Determine the (X, Y) coordinate at the center of the cell enclosing the given text.  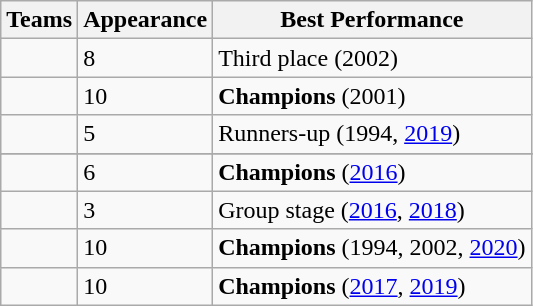
Champions (1994, 2002, 2020) (372, 248)
5 (146, 134)
Best Performance (372, 20)
8 (146, 58)
Runners-up (1994, 2019) (372, 134)
Champions (2016) (372, 172)
Group stage (2016, 2018) (372, 210)
Third place (2002) (372, 58)
6 (146, 172)
Teams (40, 20)
Champions (2017, 2019) (372, 286)
Champions (2001) (372, 96)
Appearance (146, 20)
3 (146, 210)
